Detect which cell encompasses the target text, then output its (X, Y) center coordinate. 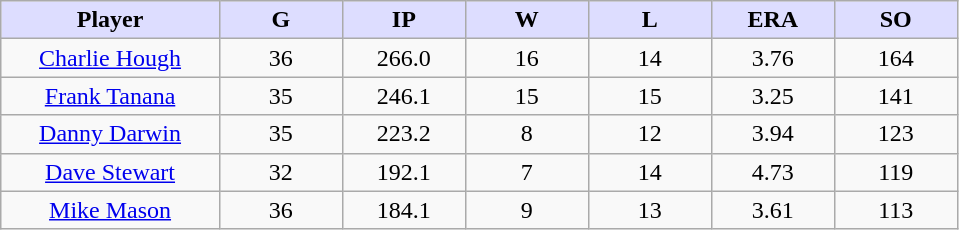
164 (896, 58)
SO (896, 20)
3.25 (772, 96)
123 (896, 134)
141 (896, 96)
119 (896, 172)
266.0 (404, 58)
246.1 (404, 96)
W (526, 20)
113 (896, 210)
3.61 (772, 210)
4.73 (772, 172)
Mike Mason (110, 210)
13 (650, 210)
32 (280, 172)
12 (650, 134)
IP (404, 20)
3.94 (772, 134)
16 (526, 58)
L (650, 20)
G (280, 20)
184.1 (404, 210)
Dave Stewart (110, 172)
7 (526, 172)
192.1 (404, 172)
9 (526, 210)
Charlie Hough (110, 58)
Danny Darwin (110, 134)
8 (526, 134)
223.2 (404, 134)
Player (110, 20)
3.76 (772, 58)
Frank Tanana (110, 96)
ERA (772, 20)
